Provide the (X, Y) coordinate of the cell's center where the given text is located.  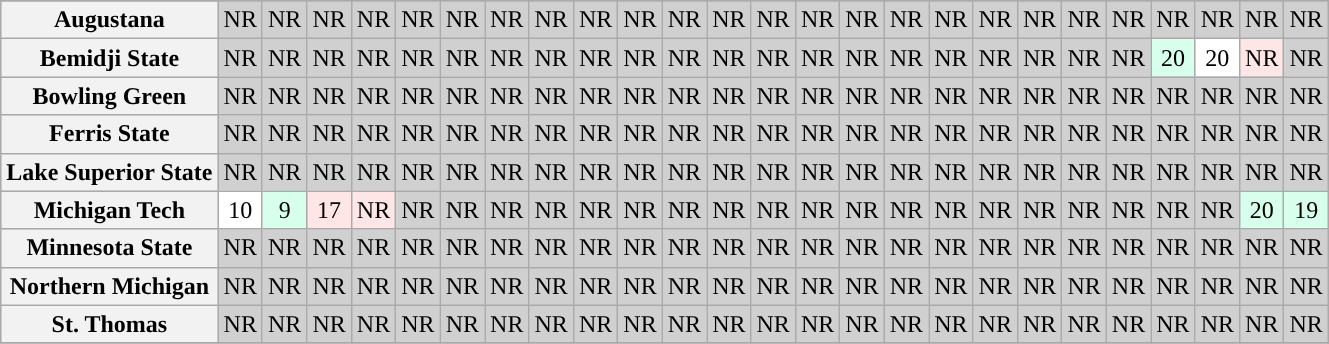
10 (240, 210)
Minnesota State (110, 248)
17 (329, 210)
Augustana (110, 20)
Bemidji State (110, 58)
19 (1306, 210)
St. Thomas (110, 324)
9 (284, 210)
Michigan Tech (110, 210)
Ferris State (110, 134)
Northern Michigan (110, 286)
Lake Superior State (110, 172)
Bowling Green (110, 96)
